For the text-containing cell, return its midpoint in (X, Y) coordinate format. 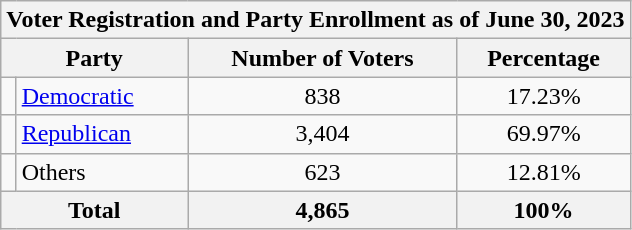
100% (544, 210)
623 (323, 172)
Party (94, 58)
12.81% (544, 172)
Voter Registration and Party Enrollment as of June 30, 2023 (316, 20)
Republican (102, 134)
Democratic (102, 96)
Total (94, 210)
17.23% (544, 96)
Others (102, 172)
69.97% (544, 134)
Percentage (544, 58)
838 (323, 96)
Number of Voters (323, 58)
3,404 (323, 134)
4,865 (323, 210)
